Determine the [x, y] coordinate at the center of the cell enclosing the given text.  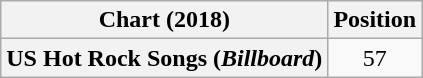
Position [375, 20]
57 [375, 58]
US Hot Rock Songs (Billboard) [164, 58]
Chart (2018) [164, 20]
